Return (X, Y) of the center of cell containing provided text 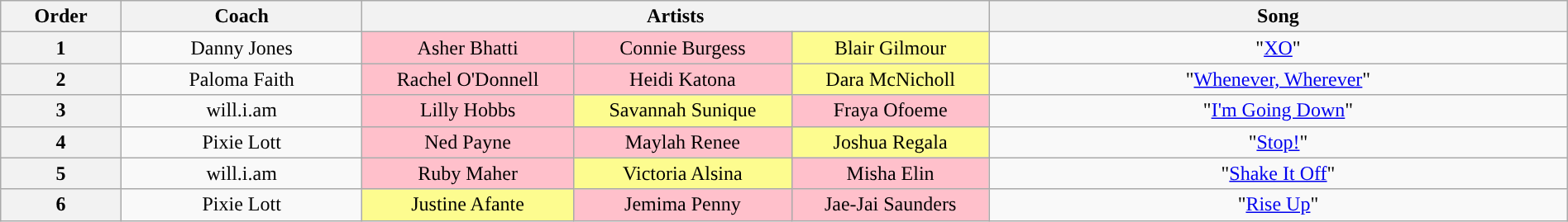
Jemima Penny (682, 205)
Artists (676, 17)
Joshua Regala (891, 142)
Paloma Faith (241, 79)
"XO" (1279, 48)
Savannah Sunique (682, 111)
Jae-Jai Saunders (891, 205)
5 (61, 173)
Rachel O'Donnell (468, 79)
Song (1279, 17)
Connie Burgess (682, 48)
Coach (241, 17)
Order (61, 17)
Victoria Alsina (682, 173)
"I'm Going Down" (1279, 111)
Justine Afante (468, 205)
Ned Payne (468, 142)
Misha Elin (891, 173)
"Stop!" (1279, 142)
4 (61, 142)
Fraya Ofoeme (891, 111)
2 (61, 79)
"Shake It Off" (1279, 173)
Ruby Maher (468, 173)
1 (61, 48)
"Rise Up" (1279, 205)
6 (61, 205)
Heidi Katona (682, 79)
"Whenever, Wherever" (1279, 79)
Asher Bhatti (468, 48)
Blair Gilmour (891, 48)
3 (61, 111)
Danny Jones (241, 48)
Dara McNicholl (891, 79)
Lilly Hobbs (468, 111)
Maylah Renee (682, 142)
